Locate the cell with the specified text and output its [X, Y] center coordinate. 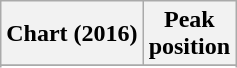
Chart (2016) [72, 34]
Peakposition [189, 34]
